Pinpoint the cell where the given text exists, returning its [x, y] midpoint coordinate. 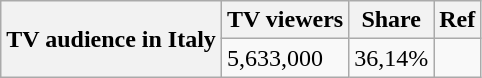
TV audience in Italy [112, 39]
Share [392, 20]
Ref [458, 20]
36,14% [392, 58]
TV viewers [284, 20]
5,633,000 [284, 58]
